Determine the [X, Y] coordinate at the center of the cell enclosing the given text.  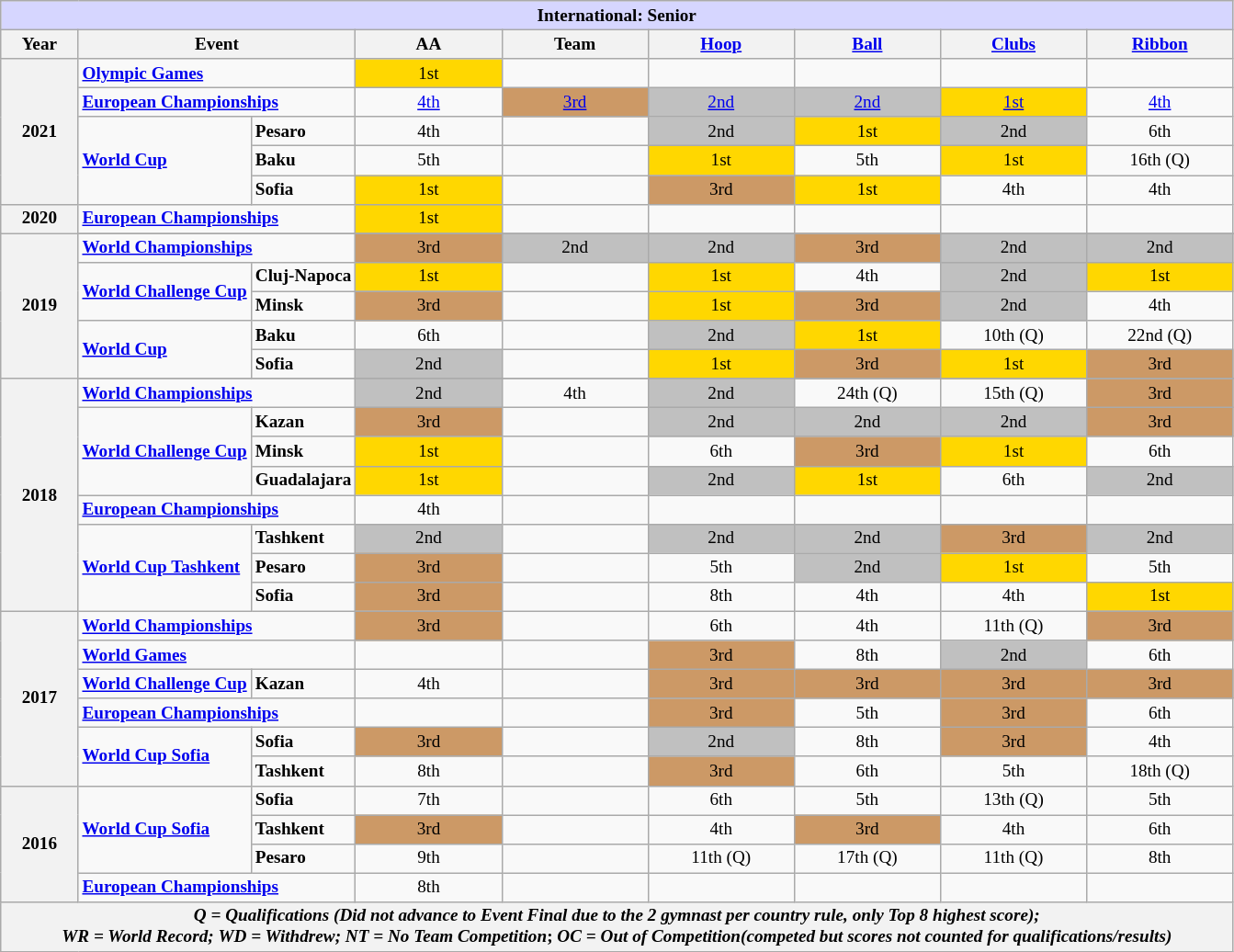
Ribbon [1160, 44]
International: Senior [617, 16]
Guadalajara [303, 481]
Ball [867, 44]
7th [428, 800]
Cluj-Napoca [303, 277]
Olympic Games [217, 74]
24th (Q) [867, 393]
Hoop [720, 44]
15th (Q) [1013, 393]
9th [428, 858]
Event [217, 44]
Clubs [1013, 44]
13th (Q) [1013, 800]
2019 [40, 306]
2018 [40, 494]
10th (Q) [1013, 335]
22nd (Q) [1160, 335]
17th (Q) [867, 858]
16th (Q) [1160, 161]
2021 [40, 131]
Team [575, 44]
AA [428, 44]
World Cup Tashkent [164, 568]
World Games [217, 655]
18th (Q) [1160, 771]
Year [40, 44]
2020 [40, 219]
2017 [40, 698]
2016 [40, 844]
